For the text-containing cell, return its midpoint in [x, y] coordinate format. 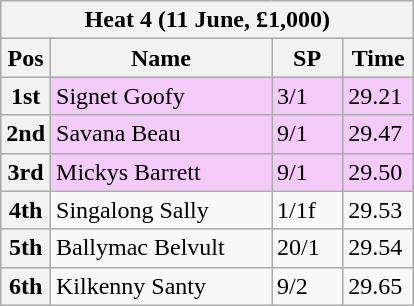
4th [26, 210]
Savana Beau [162, 134]
Ballymac Belvult [162, 248]
20/1 [308, 248]
29.47 [378, 134]
29.21 [378, 96]
Heat 4 (11 June, £1,000) [208, 20]
Kilkenny Santy [162, 286]
29.54 [378, 248]
Time [378, 58]
3rd [26, 172]
Mickys Barrett [162, 172]
5th [26, 248]
1st [26, 96]
29.53 [378, 210]
Singalong Sally [162, 210]
29.65 [378, 286]
9/2 [308, 286]
SP [308, 58]
1/1f [308, 210]
29.50 [378, 172]
6th [26, 286]
Name [162, 58]
2nd [26, 134]
Pos [26, 58]
3/1 [308, 96]
Signet Goofy [162, 96]
